For the text-containing cell, return its midpoint in (X, Y) coordinate format. 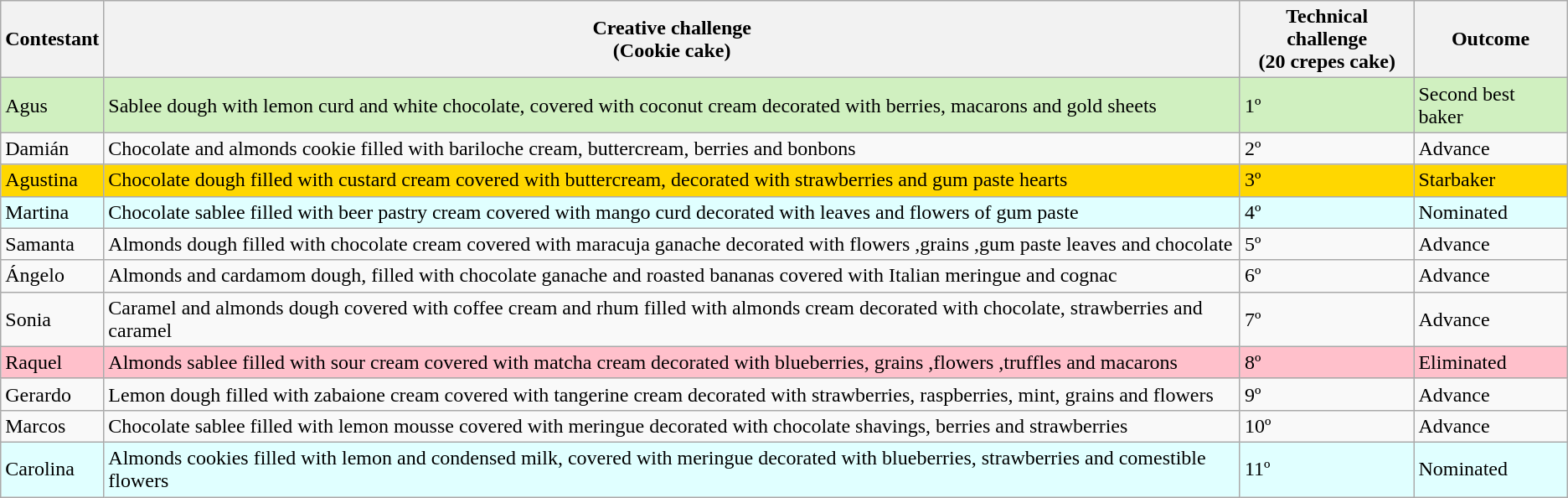
Technical challenge(20 crepes cake) (1327, 39)
Chocolate sablee filled with beer pastry cream covered with mango curd decorated with leaves and flowers of gum paste (672, 212)
Eliminated (1491, 362)
Almonds and cardamom dough, filled with chocolate ganache and roasted bananas covered with Italian meringue and cognac (672, 276)
3º (1327, 180)
1º (1327, 106)
Gerardo (52, 394)
11º (1327, 469)
Almonds sablee filled with sour cream covered with matcha cream decorated with blueberries, grains ,flowers ,truffles and macarons (672, 362)
Marcos (52, 426)
Starbaker (1491, 180)
7º (1327, 319)
Second best baker (1491, 106)
Almonds dough filled with chocolate cream covered with maracuja ganache decorated with flowers ,grains ,gum paste leaves and chocolate (672, 244)
Ángelo (52, 276)
Caramel and almonds dough covered with coffee cream and rhum filled with almonds cream decorated with chocolate, strawberries and caramel (672, 319)
Contestant (52, 39)
Damián (52, 148)
Creative challenge(Cookie cake) (672, 39)
Martina (52, 212)
Samanta (52, 244)
Outcome (1491, 39)
Agustina (52, 180)
Raquel (52, 362)
6º (1327, 276)
Chocolate dough filled with custard cream covered with buttercream, decorated with strawberries and gum paste hearts (672, 180)
4º (1327, 212)
Chocolate sablee filled with lemon mousse covered with meringue decorated with chocolate shavings, berries and strawberries (672, 426)
Agus (52, 106)
8º (1327, 362)
Sablee dough with lemon curd and white chocolate, covered with coconut cream decorated with berries, macarons and gold sheets (672, 106)
Carolina (52, 469)
2º (1327, 148)
Almonds cookies filled with lemon and condensed milk, covered with meringue decorated with blueberries, strawberries and comestible flowers (672, 469)
Lemon dough filled with zabaione cream covered with tangerine cream decorated with strawberries, raspberries, mint, grains and flowers (672, 394)
Sonia (52, 319)
5º (1327, 244)
10º (1327, 426)
Chocolate and almonds cookie filled with bariloche cream, buttercream, berries and bonbons (672, 148)
9º (1327, 394)
